Scan for the cell matching the given text and deliver its (X, Y) coordinate at center. 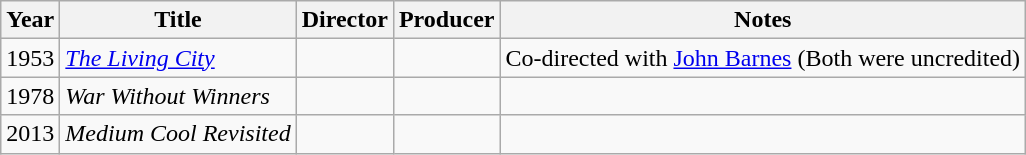
Notes (763, 20)
War Without Winners (178, 96)
Title (178, 20)
Medium Cool Revisited (178, 134)
Co-directed with John Barnes (Both were uncredited) (763, 58)
The Living City (178, 58)
Year (30, 20)
1978 (30, 96)
Director (344, 20)
Producer (446, 20)
1953 (30, 58)
2013 (30, 134)
